For the text-containing cell, return its midpoint in [X, Y] coordinate format. 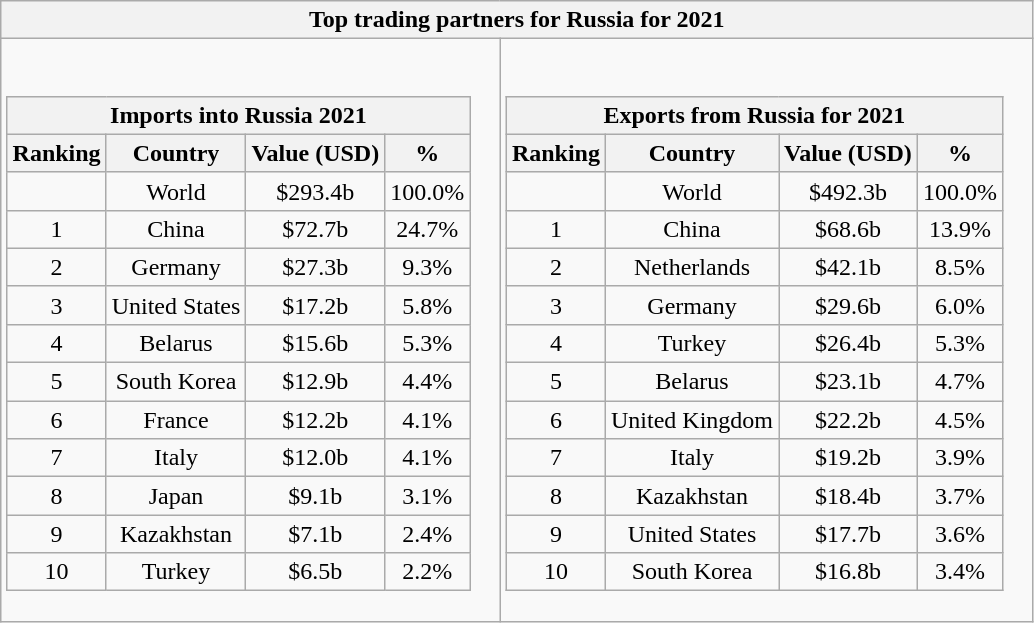
8.5% [960, 267]
3.6% [960, 534]
$492.3b [848, 191]
$12.0b [316, 458]
$12.9b [316, 382]
24.7% [428, 229]
2.2% [428, 572]
4.5% [960, 420]
3.7% [960, 496]
Exports from Russia for 2021 [754, 115]
4.7% [960, 382]
$16.8b [848, 572]
$23.1b [848, 382]
$15.6b [316, 343]
$42.1b [848, 267]
Imports into Russia 2021 [238, 115]
$7.1b [316, 534]
9.3% [428, 267]
2.4% [428, 534]
Top trading partners for Russia for 2021 [517, 20]
United Kingdom [692, 420]
$72.7b [316, 229]
$26.4b [848, 343]
$17.2b [316, 305]
13.9% [960, 229]
$22.2b [848, 420]
$12.2b [316, 420]
Netherlands [692, 267]
$17.7b [848, 534]
3.1% [428, 496]
$6.5b [316, 572]
3.9% [960, 458]
$27.3b [316, 267]
$68.6b [848, 229]
$29.6b [848, 305]
3.4% [960, 572]
Japan [176, 496]
4.4% [428, 382]
6.0% [960, 305]
5.8% [428, 305]
$18.4b [848, 496]
France [176, 420]
$293.4b [316, 191]
$9.1b [316, 496]
$19.2b [848, 458]
